Return [X, Y] of the center of cell containing provided text 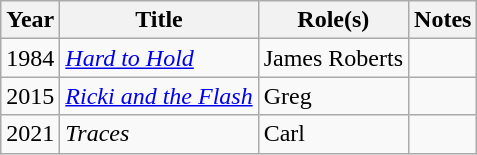
Carl [333, 134]
Role(s) [333, 20]
Year [30, 20]
1984 [30, 58]
Traces [159, 134]
Greg [333, 96]
Ricki and the Flash [159, 96]
2015 [30, 96]
2021 [30, 134]
Hard to Hold [159, 58]
Notes [443, 20]
James Roberts [333, 58]
Title [159, 20]
